Extract the [X, Y] coordinate from the center of the cell holding the provided text.  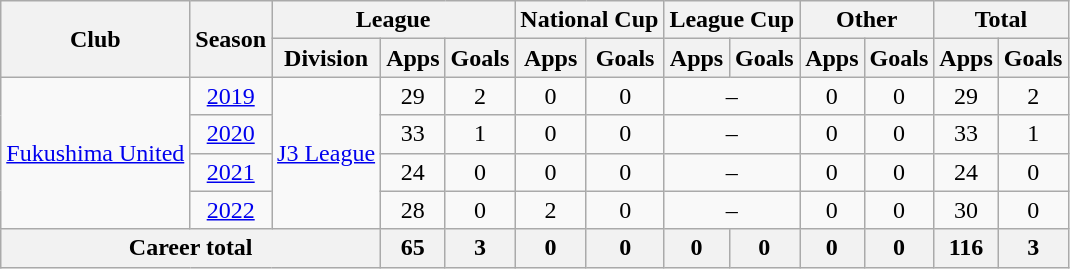
28 [413, 210]
30 [966, 210]
J3 League [326, 153]
Total [1001, 20]
Season [231, 39]
65 [413, 248]
2019 [231, 96]
National Cup [590, 20]
116 [966, 248]
2020 [231, 134]
Division [326, 58]
2022 [231, 210]
2021 [231, 172]
Other [867, 20]
League Cup [732, 20]
Fukushima United [96, 153]
League [394, 20]
Club [96, 39]
Career total [191, 248]
